Identify which cell holds the provided text, then report its [x, y] central coordinate. 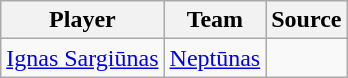
Neptūnas [215, 58]
Source [306, 20]
Player [82, 20]
Ignas Sargiūnas [82, 58]
Team [215, 20]
